Pinpoint the cell where the given text exists, returning its (x, y) midpoint coordinate. 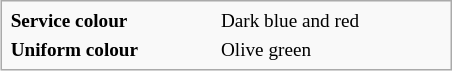
Dark blue and red (331, 21)
Service colour (112, 21)
Olive green (331, 50)
Uniform colour (112, 50)
